Output the [x, y] coordinate of the center of the cell containing the given text.  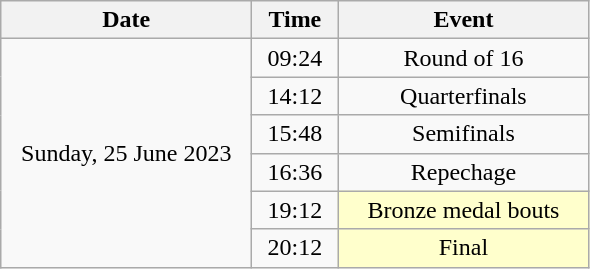
Time [295, 20]
Repechage [464, 172]
Quarterfinals [464, 96]
16:36 [295, 172]
14:12 [295, 96]
09:24 [295, 58]
Date [126, 20]
Event [464, 20]
20:12 [295, 248]
Round of 16 [464, 58]
19:12 [295, 210]
Bronze medal bouts [464, 210]
Final [464, 248]
Sunday, 25 June 2023 [126, 153]
Semifinals [464, 134]
15:48 [295, 134]
